Provide the (X, Y) coordinate of the cell's center where the given text is located.  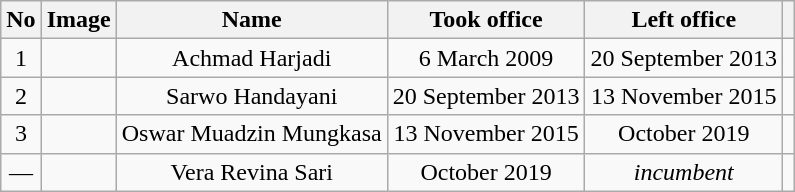
Name (252, 20)
— (21, 172)
Took office (486, 20)
Achmad Harjadi (252, 58)
Sarwo Handayani (252, 96)
Vera Revina Sari (252, 172)
3 (21, 134)
No (21, 20)
Image (78, 20)
Left office (684, 20)
1 (21, 58)
2 (21, 96)
6 March 2009 (486, 58)
incumbent (684, 172)
Oswar Muadzin Mungkasa (252, 134)
